Scan for the cell matching the given text and deliver its (X, Y) coordinate at center. 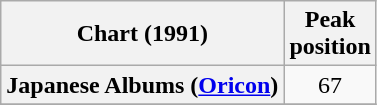
67 (330, 85)
Chart (1991) (142, 34)
Peak position (330, 34)
Japanese Albums (Oricon) (142, 85)
